Provide the [X, Y] coordinate of the cell's center where the given text is located.  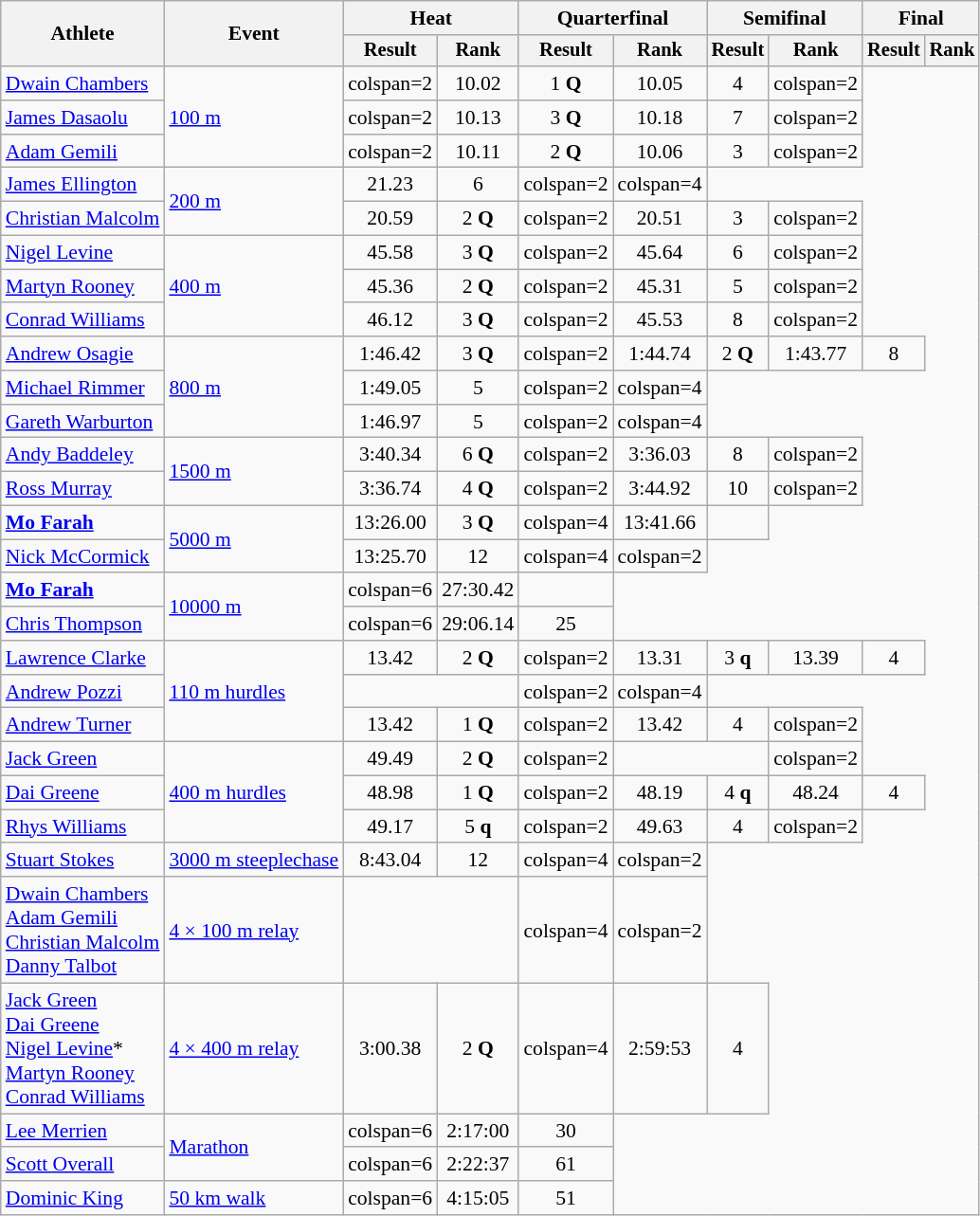
29:06.14 [478, 624]
Andrew Pozzi [83, 692]
30 [565, 1131]
Jack GreenDai GreeneNigel Levine*Martyn RooneyConrad Williams [83, 1049]
Semifinal [785, 18]
400 m [254, 286]
51 [565, 1198]
Stuart Stokes [83, 861]
4 × 400 m relay [254, 1049]
1:46.97 [390, 422]
Dominic King [83, 1198]
3:40.34 [390, 455]
3 q [738, 658]
10.06 [660, 152]
5 q [478, 826]
27:30.42 [478, 590]
Quarterfinal [612, 18]
1:46.42 [390, 354]
13.39 [815, 658]
4 × 100 m relay [254, 930]
James Dasaolu [83, 118]
10.11 [478, 152]
45.53 [660, 320]
2:59:53 [660, 1049]
1500 m [254, 472]
3000 m steeplechase [254, 861]
1:44.74 [660, 354]
Ross Murray [83, 489]
10.18 [660, 118]
100 m [254, 118]
Heat [430, 18]
James Ellington [83, 185]
4:15:05 [478, 1198]
Adam Gemili [83, 152]
Jack Green [83, 759]
Athlete [83, 34]
7 [738, 118]
Event [254, 34]
10 [738, 489]
Andrew Turner [83, 725]
48.19 [660, 793]
3:00.38 [390, 1049]
1:49.05 [390, 388]
800 m [254, 387]
Andrew Osagie [83, 354]
45.64 [660, 253]
Nigel Levine [83, 253]
13:26.00 [390, 523]
Lawrence Clarke [83, 658]
Lee Merrien [83, 1131]
Michael Rimmer [83, 388]
Marathon [254, 1147]
10.02 [478, 83]
400 m hurdles [254, 792]
13:25.70 [390, 556]
49.49 [390, 759]
2:22:37 [478, 1165]
46.12 [390, 320]
25 [565, 624]
Chris Thompson [83, 624]
10000 m [254, 607]
4 Q [478, 489]
Andy Baddeley [83, 455]
45.58 [390, 253]
10.13 [478, 118]
20.59 [390, 219]
3:36.03 [660, 455]
8:43.04 [390, 861]
13.31 [660, 658]
61 [565, 1165]
3:44.92 [660, 489]
10.05 [660, 83]
4 q [738, 793]
2:17:00 [478, 1131]
45.31 [660, 286]
Scott Overall [83, 1165]
3:36.74 [390, 489]
6 Q [478, 455]
50 km walk [254, 1198]
Dwain Chambers [83, 83]
Christian Malcolm [83, 219]
110 m hurdles [254, 692]
20.51 [660, 219]
48.98 [390, 793]
1:43.77 [815, 354]
Dwain ChambersAdam GemiliChristian MalcolmDanny Talbot [83, 930]
13:41.66 [660, 523]
Dai Greene [83, 793]
200 m [254, 201]
Nick McCormick [83, 556]
5000 m [254, 540]
Rhys Williams [83, 826]
49.63 [660, 826]
Conrad Williams [83, 320]
45.36 [390, 286]
Martyn Rooney [83, 286]
Gareth Warburton [83, 422]
21.23 [390, 185]
Final [921, 18]
48.24 [815, 793]
49.17 [390, 826]
